Identify which cell holds the provided text, then report its (X, Y) central coordinate. 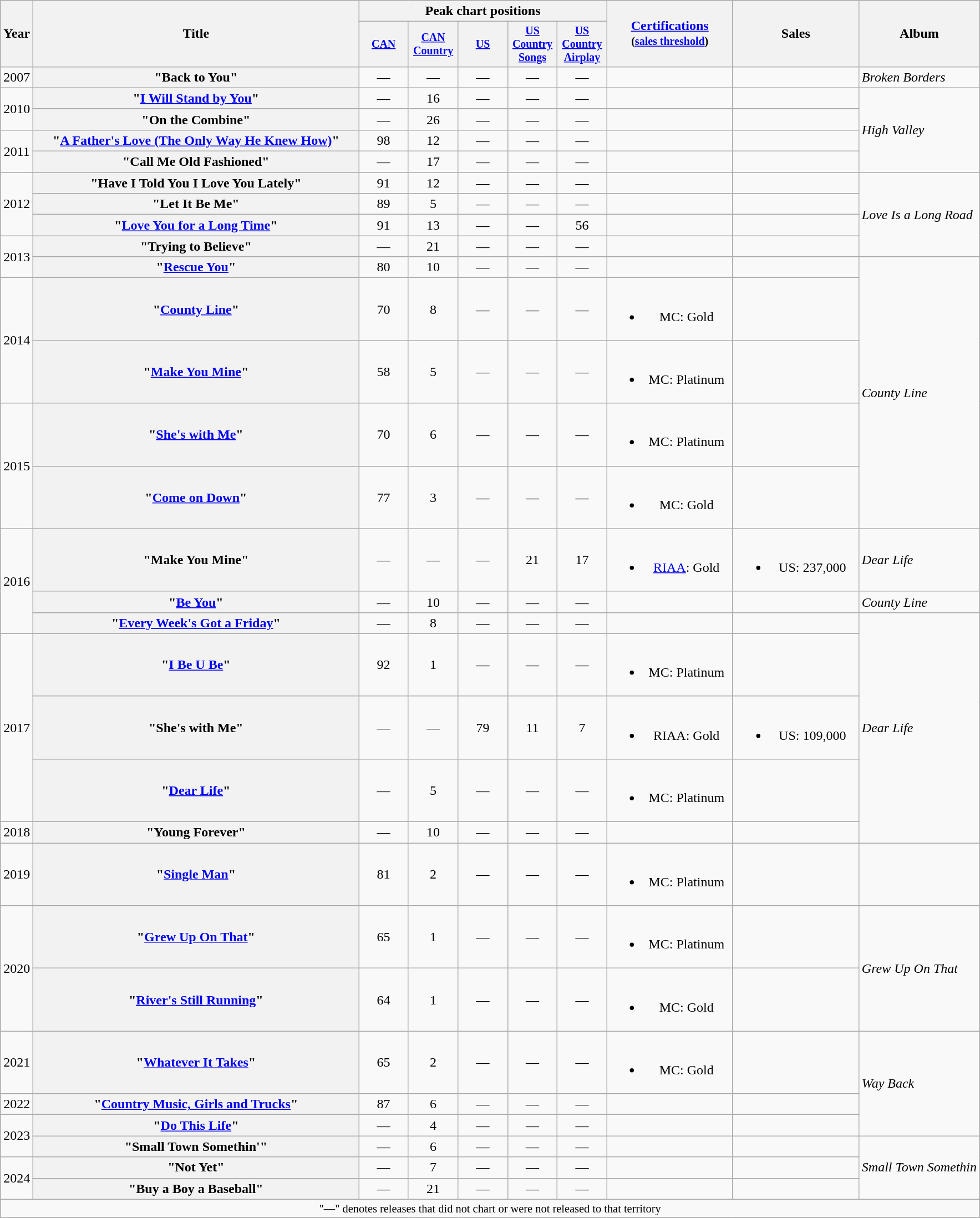
Grew Up On That (919, 968)
2018 (17, 833)
Year (17, 34)
"I Will Stand by You" (196, 98)
Sales (795, 34)
92 (384, 664)
"Call Me Old Fashioned" (196, 162)
2013 (17, 257)
81 (384, 874)
"Not Yet" (196, 1168)
High Valley (919, 130)
13 (433, 225)
"Small Town Somethin'" (196, 1146)
CAN Country (433, 44)
"Rescue You" (196, 267)
2024 (17, 1178)
US Country Airplay (582, 44)
"Single Man" (196, 874)
98 (384, 140)
"Trying to Believe" (196, 246)
87 (384, 1104)
77 (384, 497)
"Buy a Boy a Baseball" (196, 1189)
Peak chart positions (483, 11)
"Country Music, Girls and Trucks" (196, 1104)
2011 (17, 151)
89 (384, 204)
2023 (17, 1136)
US: 237,000 (795, 560)
Certifications(sales threshold) (670, 34)
"Every Week's Got a Friday" (196, 623)
Way Back (919, 1084)
CAN (384, 44)
"River's Still Running" (196, 999)
2014 (17, 341)
Small Town Somethin (919, 1168)
2012 (17, 204)
2019 (17, 874)
4 (433, 1125)
64 (384, 999)
"County Line" (196, 309)
2010 (17, 109)
US Country Songs (532, 44)
2022 (17, 1104)
2021 (17, 1063)
2017 (17, 728)
2016 (17, 581)
26 (433, 119)
58 (384, 372)
"Love You for a Long Time" (196, 225)
80 (384, 267)
11 (532, 728)
"Be You" (196, 602)
"Back to You" (196, 77)
"Let It Be Me" (196, 204)
"On the Combine" (196, 119)
"I Be U Be" (196, 664)
"Whatever It Takes" (196, 1063)
"Young Forever" (196, 833)
16 (433, 98)
US: 109,000 (795, 728)
Broken Borders (919, 77)
"—" denotes releases that did not chart or were not released to that territory (490, 1209)
"Grew Up On That" (196, 937)
2007 (17, 77)
79 (483, 728)
"Dear Life" (196, 790)
Love Is a Long Road (919, 215)
"Come on Down" (196, 497)
"A Father's Love (The Only Way He Knew How)" (196, 140)
"Do This Life" (196, 1125)
56 (582, 225)
2020 (17, 968)
"Have I Told You I Love You Lately" (196, 183)
2015 (17, 466)
3 (433, 497)
Title (196, 34)
Album (919, 34)
US (483, 44)
